Extract the [X, Y] coordinate from the center of the cell holding the provided text.  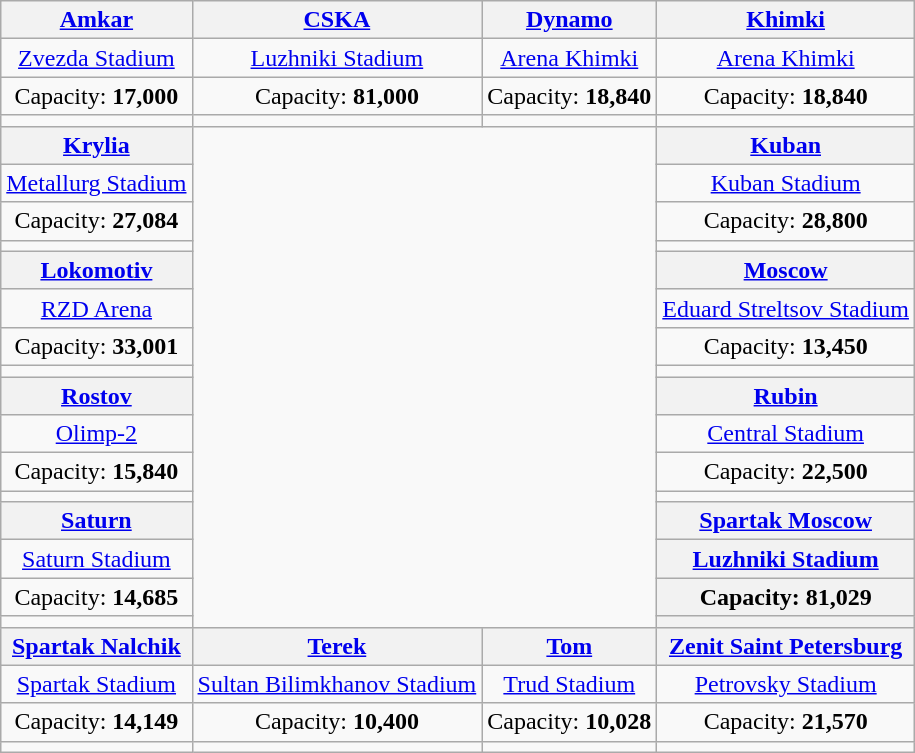
Capacity: 21,570 [786, 722]
Petrovsky Stadium [786, 684]
Capacity: 14,685 [96, 597]
Capacity: 14,149 [96, 722]
RZD Arena [96, 308]
Capacity: 10,400 [337, 722]
Capacity: 15,840 [96, 472]
Tom [570, 646]
Moscow [786, 270]
Amkar [96, 20]
Spartak Stadium [96, 684]
Trud Stadium [570, 684]
Spartak Nalchik [96, 646]
Capacity: 81,000 [337, 96]
Rubin [786, 395]
Central Stadium [786, 434]
Olimp-2 [96, 434]
Khimki [786, 20]
Sultan Bilimkhanov Stadium [337, 684]
Capacity: 17,000 [96, 96]
Capacity: 28,800 [786, 221]
Saturn Stadium [96, 559]
Spartak Moscow [786, 521]
Terek [337, 646]
Capacity: 33,001 [96, 346]
Rostov [96, 395]
Capacity: 27,084 [96, 221]
Capacity: 13,450 [786, 346]
Krylia [96, 145]
Dynamo [570, 20]
Eduard Streltsov Stadium [786, 308]
Kuban [786, 145]
Kuban Stadium [786, 183]
Zenit Saint Petersburg [786, 646]
Metallurg Stadium [96, 183]
Zvezda Stadium [96, 58]
Saturn [96, 521]
CSKA [337, 20]
Capacity: 10,028 [570, 722]
Capacity: 81,029 [786, 597]
Lokomotiv [96, 270]
Capacity: 22,500 [786, 472]
